From the cell containing the given text, extract its center point as [X, Y] coordinate. 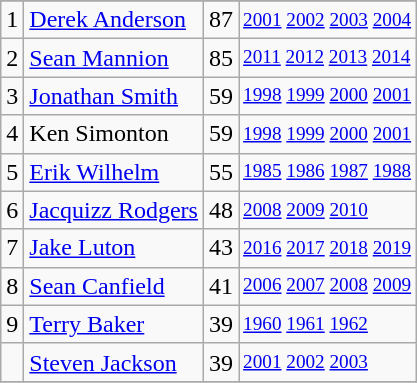
55 [220, 172]
5 [12, 172]
6 [12, 210]
Erik Wilhelm [114, 172]
Sean Mannion [114, 58]
2016 2017 2018 2019 [328, 248]
Jake Luton [114, 248]
41 [220, 286]
Derek Anderson [114, 20]
2011 2012 2013 2014 [328, 58]
1985 1986 1987 1988 [328, 172]
85 [220, 58]
87 [220, 20]
Sean Canfield [114, 286]
Jonathan Smith [114, 96]
Terry Baker [114, 324]
3 [12, 96]
1960 1961 1962 [328, 324]
Ken Simonton [114, 134]
9 [12, 324]
2001 2002 2003 2004 [328, 20]
48 [220, 210]
2006 2007 2008 2009 [328, 286]
2008 2009 2010 [328, 210]
2 [12, 58]
Steven Jackson [114, 362]
8 [12, 286]
7 [12, 248]
1 [12, 20]
2001 2002 2003 [328, 362]
4 [12, 134]
Jacquizz Rodgers [114, 210]
43 [220, 248]
